From the cell containing the given text, extract its center point as [X, Y] coordinate. 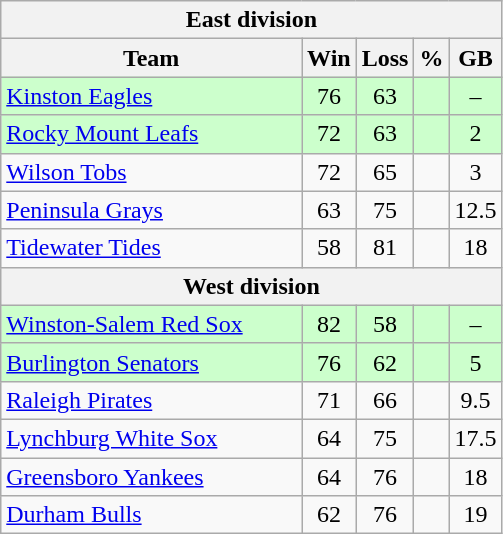
% [432, 58]
Win [330, 58]
East division [252, 20]
Burlington Senators [152, 362]
Wilson Tobs [152, 172]
GB [476, 58]
3 [476, 172]
Team [152, 58]
17.5 [476, 438]
Lynchburg White Sox [152, 438]
12.5 [476, 210]
Rocky Mount Leafs [152, 134]
81 [385, 248]
Raleigh Pirates [152, 400]
West division [252, 286]
66 [385, 400]
5 [476, 362]
82 [330, 324]
Tidewater Tides [152, 248]
Peninsula Grays [152, 210]
Durham Bulls [152, 515]
Greensboro Yankees [152, 477]
19 [476, 515]
71 [330, 400]
65 [385, 172]
Loss [385, 58]
Winston-Salem Red Sox [152, 324]
9.5 [476, 400]
2 [476, 134]
Kinston Eagles [152, 96]
